Return [x, y] of the center of cell containing provided text 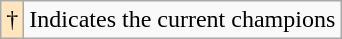
Indicates the current champions [182, 20]
† [12, 20]
